Scan for the cell matching the given text and deliver its [x, y] coordinate at center. 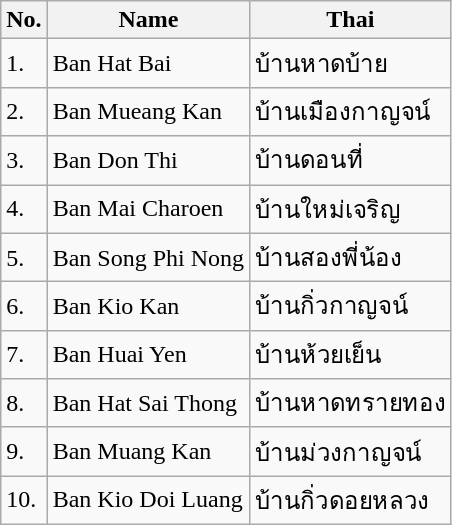
บ้านใหม่เจริญ [351, 208]
Ban Mueang Kan [148, 112]
8. [24, 404]
No. [24, 20]
4. [24, 208]
10. [24, 500]
Name [148, 20]
บ้านกิ่วกาญจน์ [351, 306]
7. [24, 354]
2. [24, 112]
บ้านหาดทรายทอง [351, 404]
5. [24, 258]
บ้านม่วงกาญจน์ [351, 452]
บ้านกิ่วดอยหลวง [351, 500]
Ban Hat Bai [148, 64]
Ban Kio Kan [148, 306]
Ban Huai Yen [148, 354]
6. [24, 306]
3. [24, 160]
1. [24, 64]
บ้านเมืองกาญจน์ [351, 112]
Ban Mai Charoen [148, 208]
Ban Don Thi [148, 160]
บ้านสองพี่น้อง [351, 258]
Ban Song Phi Nong [148, 258]
Ban Hat Sai Thong [148, 404]
บ้านหาดบ้าย [351, 64]
Ban Muang Kan [148, 452]
9. [24, 452]
บ้านห้วยเย็น [351, 354]
บ้านดอนที่ [351, 160]
Thai [351, 20]
Ban Kio Doi Luang [148, 500]
